Identify which cell holds the provided text, then report its [x, y] central coordinate. 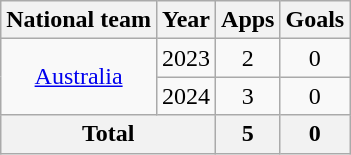
2023 [186, 58]
5 [248, 134]
2024 [186, 96]
Total [108, 134]
Goals [315, 20]
Year [186, 20]
Apps [248, 20]
3 [248, 96]
Australia [79, 77]
National team [79, 20]
2 [248, 58]
